For the text-containing cell, return its midpoint in (x, y) coordinate format. 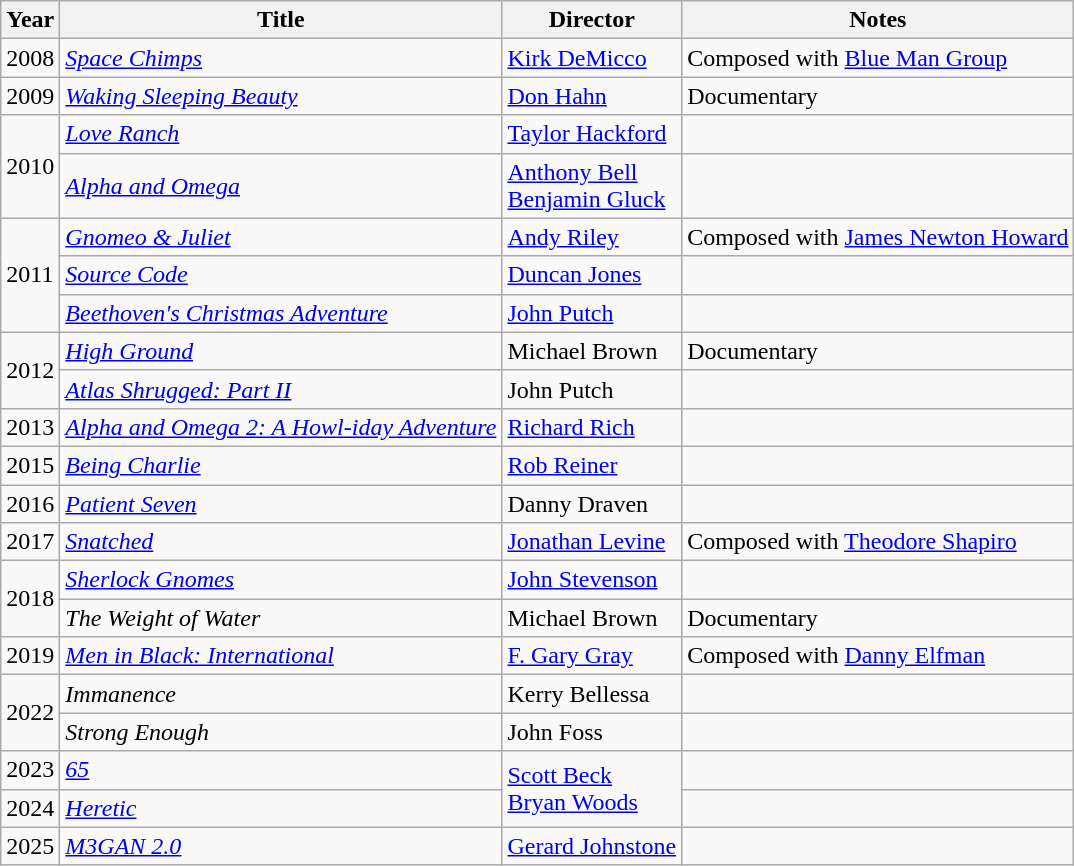
Director (592, 20)
2012 (30, 370)
Love Ranch (281, 134)
Notes (878, 20)
Kerry Bellessa (592, 694)
Composed with James Newton Howard (878, 237)
M3GAN 2.0 (281, 846)
Waking Sleeping Beauty (281, 96)
Richard Rich (592, 427)
2009 (30, 96)
2011 (30, 275)
Composed with Theodore Shapiro (878, 542)
Danny Draven (592, 503)
2008 (30, 58)
Composed with Danny Elfman (878, 656)
Kirk DeMicco (592, 58)
Gerard Johnstone (592, 846)
2015 (30, 465)
2025 (30, 846)
Beethoven's Christmas Adventure (281, 313)
Strong Enough (281, 732)
Gnomeo & Juliet (281, 237)
2022 (30, 713)
High Ground (281, 351)
65 (281, 770)
Snatched (281, 542)
2024 (30, 808)
Sherlock Gnomes (281, 580)
Anthony BellBenjamin Gluck (592, 186)
Year (30, 20)
Space Chimps (281, 58)
2016 (30, 503)
Atlas Shrugged: Part II (281, 389)
2017 (30, 542)
John Stevenson (592, 580)
Patient Seven (281, 503)
Taylor Hackford (592, 134)
The Weight of Water (281, 618)
2010 (30, 166)
Source Code (281, 275)
Duncan Jones (592, 275)
2019 (30, 656)
Scott BeckBryan Woods (592, 789)
Title (281, 20)
Jonathan Levine (592, 542)
F. Gary Gray (592, 656)
Men in Black: International (281, 656)
Andy Riley (592, 237)
Alpha and Omega 2: A Howl-iday Adventure (281, 427)
John Foss (592, 732)
Composed with Blue Man Group (878, 58)
Alpha and Omega (281, 186)
Immanence (281, 694)
Don Hahn (592, 96)
Heretic (281, 808)
Being Charlie (281, 465)
Rob Reiner (592, 465)
2018 (30, 599)
2023 (30, 770)
2013 (30, 427)
